Output the (X, Y) coordinate of the center of the cell containing the given text.  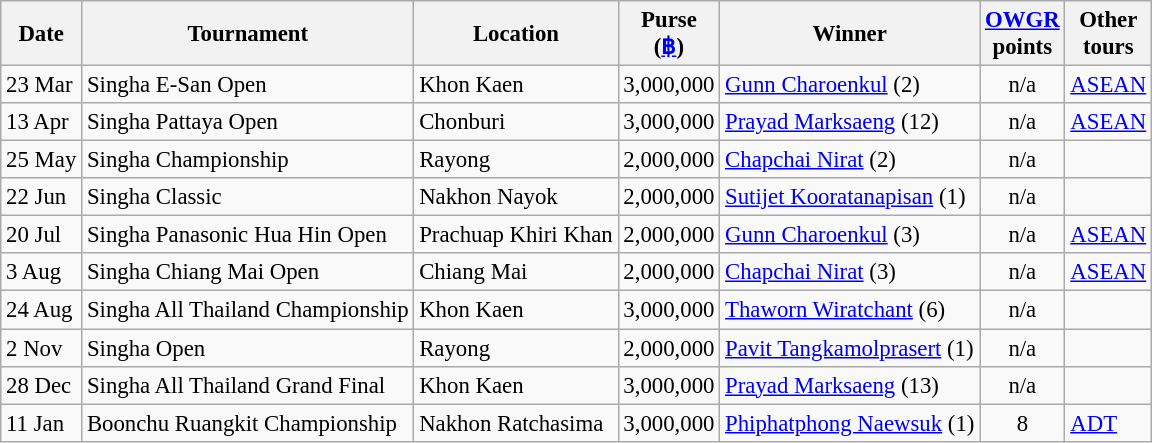
13 Apr (42, 122)
Singha Classic (248, 197)
22 Jun (42, 197)
23 Mar (42, 85)
ADT (1108, 423)
Nakhon Nayok (516, 197)
OWGRpoints (1022, 34)
Pavit Tangkamolprasert (1) (850, 348)
Singha Panasonic Hua Hin Open (248, 235)
8 (1022, 423)
Purse(฿) (669, 34)
Singha All Thailand Championship (248, 310)
2 Nov (42, 348)
Singha Pattaya Open (248, 122)
Chapchai Nirat (2) (850, 160)
Nakhon Ratchasima (516, 423)
24 Aug (42, 310)
11 Jan (42, 423)
Gunn Charoenkul (2) (850, 85)
Sutijet Kooratanapisan (1) (850, 197)
Boonchu Ruangkit Championship (248, 423)
Othertours (1108, 34)
Gunn Charoenkul (3) (850, 235)
Winner (850, 34)
25 May (42, 160)
Thaworn Wiratchant (6) (850, 310)
Singha Open (248, 348)
Singha Chiang Mai Open (248, 273)
Prayad Marksaeng (12) (850, 122)
Prachuap Khiri Khan (516, 235)
Chonburi (516, 122)
Chiang Mai (516, 273)
Date (42, 34)
Location (516, 34)
Singha All Thailand Grand Final (248, 385)
Chapchai Nirat (3) (850, 273)
Prayad Marksaeng (13) (850, 385)
Phiphatphong Naewsuk (1) (850, 423)
Tournament (248, 34)
20 Jul (42, 235)
3 Aug (42, 273)
Singha E-San Open (248, 85)
Singha Championship (248, 160)
28 Dec (42, 385)
